Detect which cell encompasses the target text, then output its (X, Y) center coordinate. 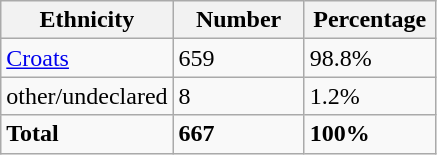
8 (238, 96)
667 (238, 134)
100% (370, 134)
98.8% (370, 58)
1.2% (370, 96)
Croats (87, 58)
659 (238, 58)
Ethnicity (87, 20)
Total (87, 134)
Percentage (370, 20)
Number (238, 20)
other/undeclared (87, 96)
